Identify which cell holds the provided text, then report its (X, Y) central coordinate. 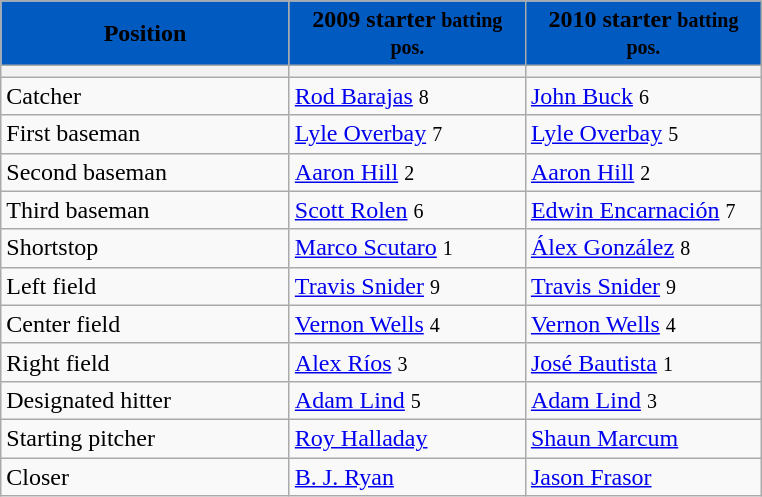
Left field (146, 286)
Álex González 8 (643, 248)
Jason Frasor (643, 477)
B. J. Ryan (407, 477)
2010 starter batting pos. (643, 34)
Shortstop (146, 248)
José Bautista 1 (643, 362)
Designated hitter (146, 400)
Closer (146, 477)
Lyle Overbay 7 (407, 134)
First baseman (146, 134)
Adam Lind 3 (643, 400)
Catcher (146, 96)
Second baseman (146, 172)
Edwin Encarnación 7 (643, 210)
Adam Lind 5 (407, 400)
Right field (146, 362)
Third baseman (146, 210)
Scott Rolen 6 (407, 210)
John Buck 6 (643, 96)
Lyle Overbay 5 (643, 134)
Starting pitcher (146, 438)
Rod Barajas 8 (407, 96)
Center field (146, 324)
Marco Scutaro 1 (407, 248)
2009 starter batting pos. (407, 34)
Position (146, 34)
Alex Ríos 3 (407, 362)
Shaun Marcum (643, 438)
Roy Halladay (407, 438)
